Identify which cell holds the provided text, then report its [x, y] central coordinate. 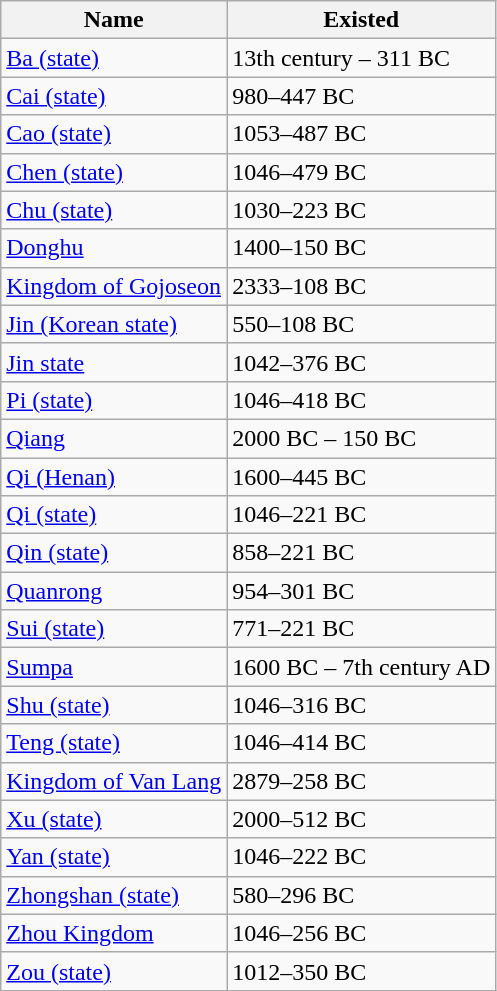
Pi (state) [114, 400]
Jin state [114, 362]
2879–258 BC [362, 781]
Zhou Kingdom [114, 933]
Cai (state) [114, 96]
Yan (state) [114, 857]
Zou (state) [114, 971]
Zhongshan (state) [114, 895]
1030–223 BC [362, 210]
1012–350 BC [362, 971]
1046–256 BC [362, 933]
Sumpa [114, 667]
1046–222 BC [362, 857]
Donghu [114, 248]
1046–418 BC [362, 400]
Jin (Korean state) [114, 324]
Xu (state) [114, 819]
1600–445 BC [362, 477]
1600 BC – 7th century AD [362, 667]
580–296 BC [362, 895]
Qi (state) [114, 515]
1046–479 BC [362, 172]
Cao (state) [114, 134]
Ba (state) [114, 58]
Quanrong [114, 591]
1046–221 BC [362, 515]
Qi (Henan) [114, 477]
2000–512 BC [362, 819]
Existed [362, 20]
954–301 BC [362, 591]
13th century – 311 BC [362, 58]
1042–376 BC [362, 362]
550–108 BC [362, 324]
Qin (state) [114, 553]
Chu (state) [114, 210]
858–221 BC [362, 553]
Qiang [114, 438]
Chen (state) [114, 172]
Kingdom of Gojoseon [114, 286]
Name [114, 20]
2000 BC – 150 BC [362, 438]
2333–108 BC [362, 286]
980–447 BC [362, 96]
771–221 BC [362, 629]
Sui (state) [114, 629]
Shu (state) [114, 705]
1046–414 BC [362, 743]
Kingdom of Van Lang [114, 781]
1400–150 BC [362, 248]
Teng (state) [114, 743]
1046–316 BC [362, 705]
1053–487 BC [362, 134]
